Find where the given text appears and provide that cell's center as [X, Y] coordinate. 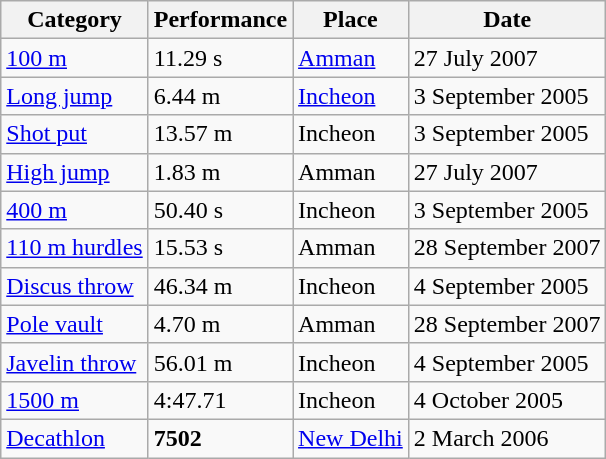
New Delhi [351, 438]
2 March 2006 [507, 438]
Shot put [74, 134]
110 m hurdles [74, 248]
56.01 m [220, 362]
Decathlon [74, 438]
1500 m [74, 400]
High jump [74, 172]
400 m [74, 210]
4.70 m [220, 324]
Pole vault [74, 324]
Place [351, 20]
13.57 m [220, 134]
6.44 m [220, 96]
15.53 s [220, 248]
Long jump [74, 96]
Category [74, 20]
1.83 m [220, 172]
Javelin throw [74, 362]
46.34 m [220, 286]
100 m [74, 58]
50.40 s [220, 210]
Performance [220, 20]
Discus throw [74, 286]
4 October 2005 [507, 400]
11.29 s [220, 58]
7502 [220, 438]
Date [507, 20]
4:47.71 [220, 400]
